From the cell containing the given text, extract its center point as (x, y) coordinate. 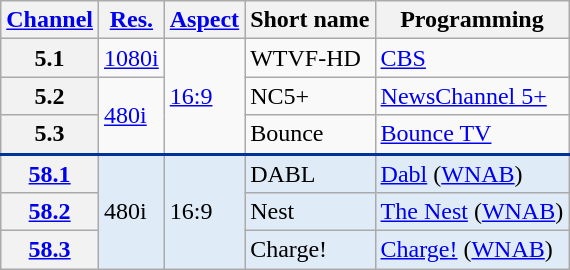
Dabl (WNAB) (472, 174)
WTVF-HD (310, 58)
1080i (132, 58)
5.2 (50, 96)
The Nest (WNAB) (472, 212)
Bounce (310, 134)
58.2 (50, 212)
Bounce TV (472, 134)
5.1 (50, 58)
CBS (472, 58)
Charge! (WNAB) (472, 250)
Aspect (204, 20)
Channel (50, 20)
Nest (310, 212)
58.3 (50, 250)
Res. (132, 20)
NC5+ (310, 96)
5.3 (50, 134)
Short name (310, 20)
DABL (310, 174)
Charge! (310, 250)
58.1 (50, 174)
Programming (472, 20)
NewsChannel 5+ (472, 96)
